Find where the given text appears and provide that cell's center as [X, Y] coordinate. 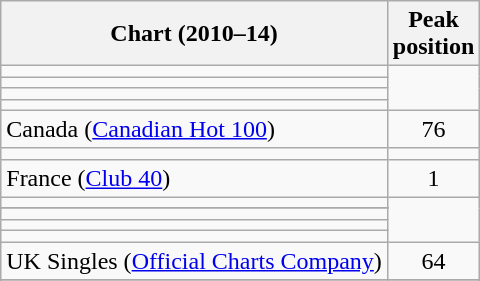
UK Singles (Official Charts Company) [194, 261]
64 [433, 261]
1 [433, 178]
Peakposition [433, 34]
Canada (Canadian Hot 100) [194, 129]
Chart (2010–14) [194, 34]
France (Club 40) [194, 178]
76 [433, 129]
